Identify which cell holds the provided text, then report its (x, y) central coordinate. 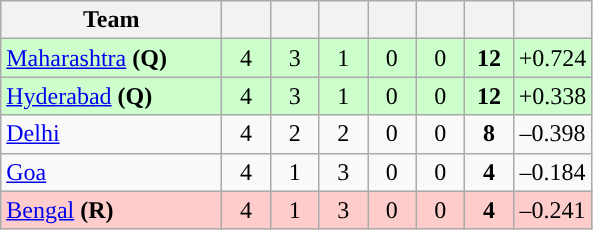
–0.398 (552, 134)
8 (490, 134)
–0.241 (552, 210)
+0.724 (552, 58)
+0.338 (552, 96)
Delhi (112, 134)
Maharashtra (Q) (112, 58)
–0.184 (552, 172)
Goa (112, 172)
Hyderabad (Q) (112, 96)
Bengal (R) (112, 210)
Team (112, 20)
